Detect which cell encompasses the target text, then output its (x, y) center coordinate. 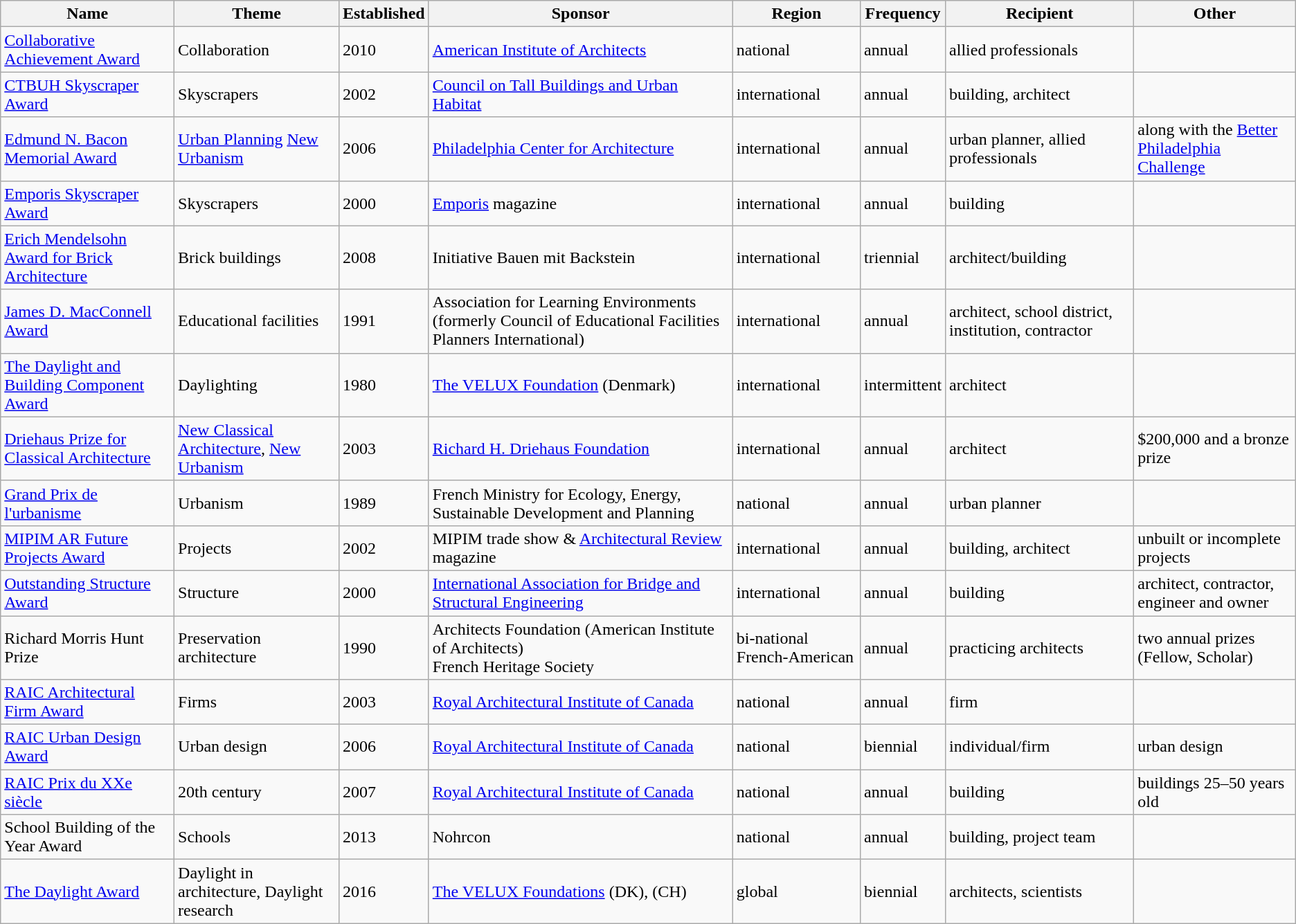
Outstanding Structure Award (87, 592)
Daylight in architecture, Daylight research (257, 891)
Philadelphia Center for Architecture (580, 149)
1990 (384, 648)
Brick buildings (257, 257)
The VELUX Foundation (Denmark) (580, 385)
Richard H. Driehaus Foundation (580, 449)
Sponsor (580, 14)
2016 (384, 891)
Preservation architecture (257, 648)
along with the Better Philadelphia Challenge (1214, 149)
architect/building (1040, 257)
Collaborative Achievement Award (87, 50)
School Building of the Year Award (87, 837)
urban planner, allied professionals (1040, 149)
Association for Learning Environments (formerly Council of Educational Facilities Planners International) (580, 321)
The Daylight Award (87, 891)
20th century (257, 792)
Nohrcon (580, 837)
Architects Foundation (American Institute of Architects)French Heritage Society (580, 648)
two annual prizes (Fellow, Scholar) (1214, 648)
Collaboration (257, 50)
Edmund N. Bacon Memorial Award (87, 149)
urban planner (1040, 502)
architects, scientists (1040, 891)
Initiative Bauen mit Backstein (580, 257)
1989 (384, 502)
Urban design (257, 748)
Established (384, 14)
MIPIM AR Future Projects Award (87, 548)
bi-national French-American (796, 648)
Recipient (1040, 14)
CTBUH Skyscraper Award (87, 94)
RAIC Prix du XXe siècle (87, 792)
The Daylight and Building Component Award (87, 385)
Frequency (903, 14)
allied professionals (1040, 50)
2008 (384, 257)
Driehaus Prize for Classical Architecture (87, 449)
Daylighting (257, 385)
Firms (257, 702)
Urban Planning New Urbanism (257, 149)
The VELUX Foundations (DK), (CH) (580, 891)
$200,000 and a bronze prize (1214, 449)
architect, school district, institution, contractor (1040, 321)
2013 (384, 837)
Grand Prix de l'urbanisme (87, 502)
individual/firm (1040, 748)
Projects (257, 548)
MIPIM trade show & Architectural Review magazine (580, 548)
American Institute of Architects (580, 50)
1991 (384, 321)
building, project team (1040, 837)
Emporis magazine (580, 203)
architect, contractor, engineer and owner (1214, 592)
Council on Tall Buildings and Urban Habitat (580, 94)
James D. MacConnell Award (87, 321)
practicing architects (1040, 648)
Richard Morris Hunt Prize (87, 648)
buildings 25–50 years old (1214, 792)
triennial (903, 257)
Other (1214, 14)
1980 (384, 385)
firm (1040, 702)
intermittent (903, 385)
Emporis Skyscraper Award (87, 203)
global (796, 891)
Erich Mendelsohn Award for Brick Architecture (87, 257)
International Association for Bridge and Structural Engineering (580, 592)
2010 (384, 50)
RAIC Urban Design Award (87, 748)
Educational facilities (257, 321)
New Classical Architecture, New Urbanism (257, 449)
Region (796, 14)
2007 (384, 792)
unbuilt or incomplete projects (1214, 548)
RAIC Architectural Firm Award (87, 702)
Name (87, 14)
Schools (257, 837)
Theme (257, 14)
urban design (1214, 748)
Structure (257, 592)
French Ministry for Ecology, Energy, Sustainable Development and Planning (580, 502)
Urbanism (257, 502)
